Return the (X, Y) coordinate for the center point of the cell that contains the specified text.  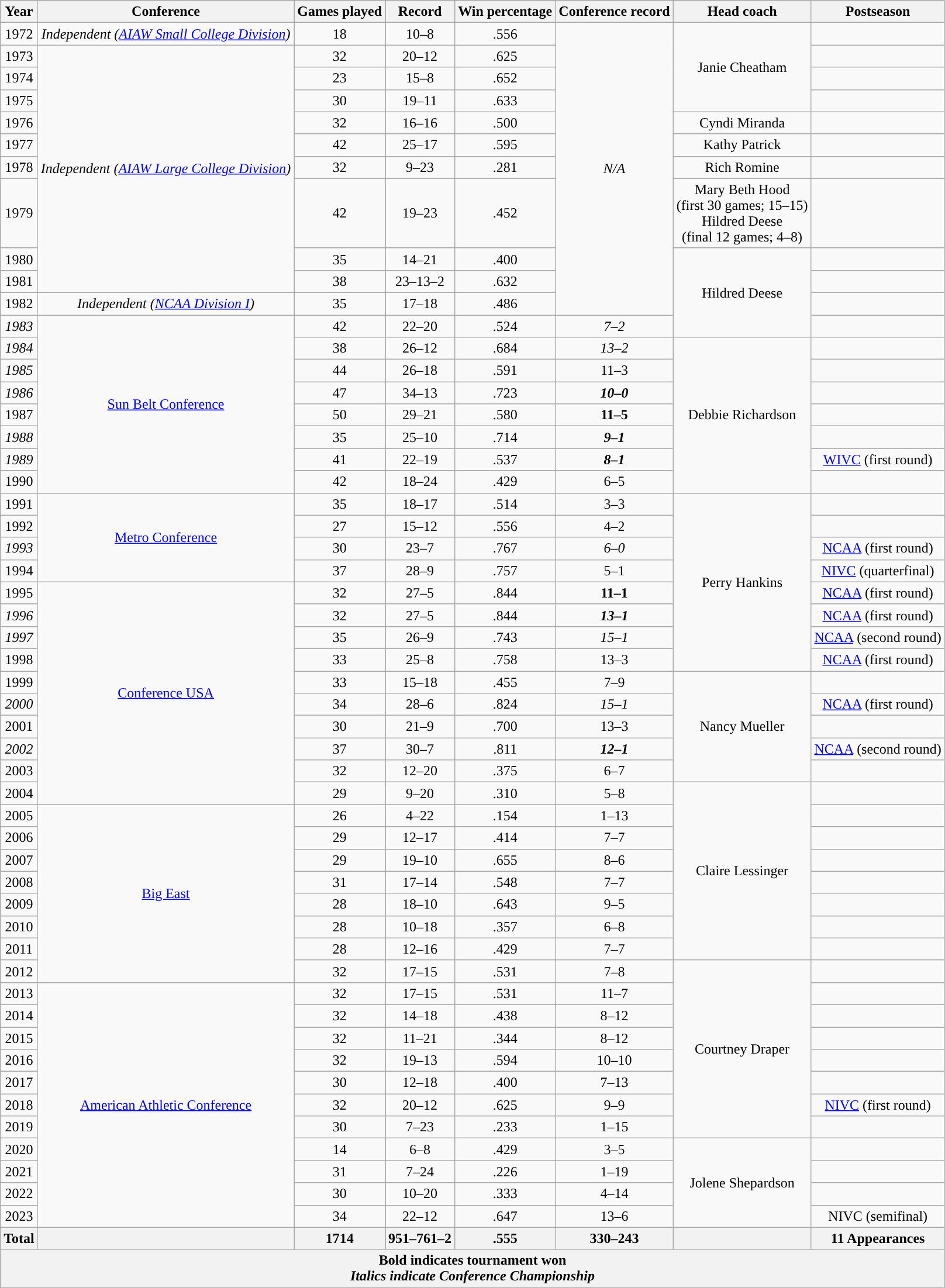
9–9 (614, 1105)
Metro Conference (166, 537)
10–8 (420, 34)
8–6 (614, 860)
.233 (505, 1127)
WIVC (first round) (878, 460)
17–18 (420, 303)
27 (340, 526)
2011 (19, 949)
1996 (19, 615)
2013 (19, 993)
22–20 (420, 326)
10–0 (614, 393)
18 (340, 34)
11–3 (614, 371)
Independent (AIAW Small College Division) (166, 34)
6–0 (614, 548)
1974 (19, 78)
3–5 (614, 1149)
2000 (19, 705)
9–23 (420, 167)
26–18 (420, 371)
7–23 (420, 1127)
1994 (19, 571)
.643 (505, 904)
22–12 (420, 1216)
12–18 (420, 1083)
.537 (505, 460)
11 Appearances (878, 1238)
7–8 (614, 971)
.655 (505, 860)
12–1 (614, 749)
.647 (505, 1216)
Win percentage (505, 12)
Head coach (742, 12)
.632 (505, 281)
.344 (505, 1038)
2003 (19, 771)
30–7 (420, 749)
7–9 (614, 682)
.714 (505, 437)
1988 (19, 437)
.455 (505, 682)
19–23 (420, 213)
.281 (505, 167)
26–9 (420, 637)
23 (340, 78)
15–18 (420, 682)
2005 (19, 816)
.684 (505, 348)
4–2 (614, 526)
7–24 (420, 1172)
Janie Cheatham (742, 67)
1714 (340, 1238)
Record (420, 12)
12–20 (420, 771)
10–20 (420, 1194)
Bold indicates tournament wonItalics indicate Conference Championship (472, 1269)
.514 (505, 504)
.824 (505, 705)
1975 (19, 101)
25–17 (420, 145)
47 (340, 393)
2009 (19, 904)
10–10 (614, 1061)
Kathy Patrick (742, 145)
19–10 (420, 860)
Sun Belt Conference (166, 403)
Year (19, 12)
2006 (19, 838)
19–13 (420, 1061)
.310 (505, 793)
.758 (505, 659)
.333 (505, 1194)
.591 (505, 371)
1–15 (614, 1127)
.767 (505, 548)
14–18 (420, 1016)
1999 (19, 682)
2021 (19, 1172)
.594 (505, 1061)
4–14 (614, 1194)
25–10 (420, 437)
Hildred Deese (742, 292)
16–16 (420, 123)
.548 (505, 882)
34–13 (420, 393)
1–13 (614, 816)
2004 (19, 793)
22–19 (420, 460)
.414 (505, 838)
11–5 (614, 415)
1990 (19, 482)
1998 (19, 659)
1981 (19, 281)
1985 (19, 371)
.580 (505, 415)
15–8 (420, 78)
Conference USA (166, 693)
7–13 (614, 1083)
1987 (19, 415)
.757 (505, 571)
2017 (19, 1083)
1989 (19, 460)
14–21 (420, 259)
NIVC (semifinal) (878, 1216)
4–22 (420, 816)
2022 (19, 1194)
2014 (19, 1016)
7–2 (614, 326)
.700 (505, 727)
.375 (505, 771)
.595 (505, 145)
.723 (505, 393)
1992 (19, 526)
NIVC (quarterfinal) (878, 571)
5–1 (614, 571)
Conference (166, 12)
2020 (19, 1149)
2008 (19, 882)
.743 (505, 637)
8–1 (614, 460)
1997 (19, 637)
19–11 (420, 101)
29–21 (420, 415)
5–8 (614, 793)
21–9 (420, 727)
2002 (19, 749)
1978 (19, 167)
10–18 (420, 927)
1986 (19, 393)
1995 (19, 593)
11–7 (614, 993)
23–13–2 (420, 281)
1976 (19, 123)
.633 (505, 101)
Claire Lessinger (742, 871)
28–6 (420, 705)
26 (340, 816)
9–1 (614, 437)
26–12 (420, 348)
13–2 (614, 348)
Conference record (614, 12)
American Athletic Conference (166, 1105)
15–12 (420, 526)
Mary Beth Hood(first 30 games; 15–15)Hildred Deese(final 12 games; 4–8) (742, 213)
N/A (614, 169)
2015 (19, 1038)
2018 (19, 1105)
2016 (19, 1061)
1977 (19, 145)
1973 (19, 56)
Jolene Shepardson (742, 1183)
Rich Romine (742, 167)
12–16 (420, 949)
.226 (505, 1172)
.500 (505, 123)
1984 (19, 348)
50 (340, 415)
18–10 (420, 904)
Cyndi Miranda (742, 123)
44 (340, 371)
18–24 (420, 482)
13–1 (614, 615)
.486 (505, 303)
3–3 (614, 504)
330–243 (614, 1238)
1972 (19, 34)
28–9 (420, 571)
Debbie Richardson (742, 415)
Independent (AIAW Large College Division) (166, 169)
.555 (505, 1238)
1983 (19, 326)
Games played (340, 12)
12–17 (420, 838)
9–5 (614, 904)
1980 (19, 259)
18–17 (420, 504)
Total (19, 1238)
2010 (19, 927)
.154 (505, 816)
11–1 (614, 593)
14 (340, 1149)
23–7 (420, 548)
2019 (19, 1127)
1982 (19, 303)
1991 (19, 504)
13–6 (614, 1216)
Courtney Draper (742, 1049)
1993 (19, 548)
25–8 (420, 659)
NIVC (first round) (878, 1105)
.438 (505, 1016)
Nancy Mueller (742, 727)
17–14 (420, 882)
2023 (19, 1216)
1–19 (614, 1172)
1979 (19, 213)
.452 (505, 213)
.357 (505, 927)
951–761–2 (420, 1238)
9–20 (420, 793)
2012 (19, 971)
6–7 (614, 771)
6–5 (614, 482)
Big East (166, 893)
11–21 (420, 1038)
Postseason (878, 12)
.524 (505, 326)
2001 (19, 727)
41 (340, 460)
.652 (505, 78)
2007 (19, 860)
.811 (505, 749)
Perry Hankins (742, 582)
Independent (NCAA Division I) (166, 303)
